Pinpoint the cell where the given text exists, returning its [X, Y] midpoint coordinate. 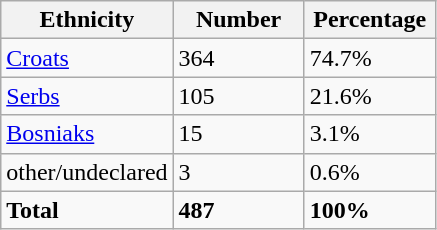
487 [238, 210]
364 [238, 58]
74.7% [370, 58]
Bosniaks [87, 134]
105 [238, 96]
3 [238, 172]
15 [238, 134]
Ethnicity [87, 20]
Number [238, 20]
Percentage [370, 20]
Total [87, 210]
100% [370, 210]
21.6% [370, 96]
Serbs [87, 96]
3.1% [370, 134]
Croats [87, 58]
other/undeclared [87, 172]
0.6% [370, 172]
